Return the (X, Y) coordinate for the center point of the cell that contains the specified text.  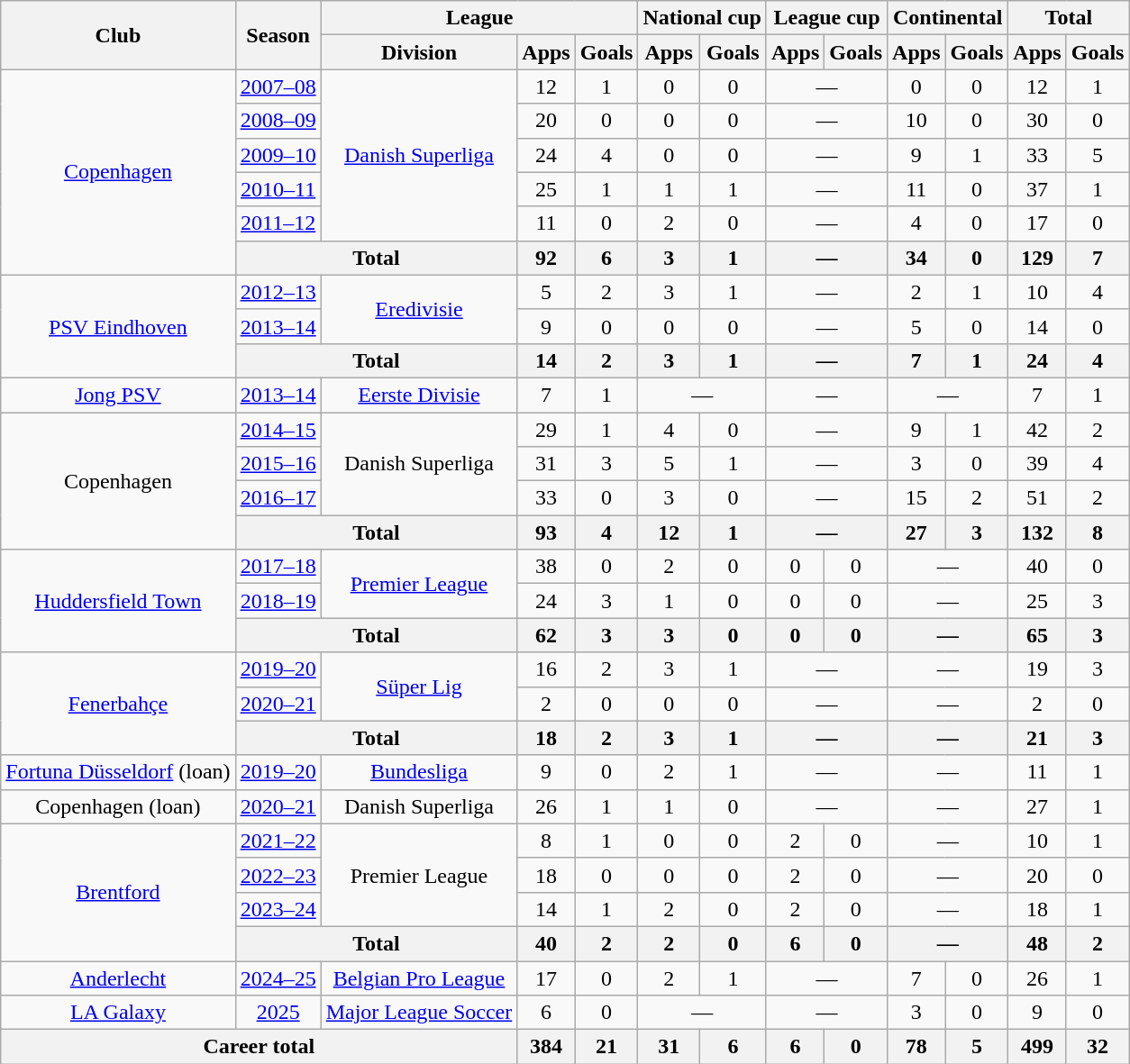
LA Galaxy (118, 1013)
2008–09 (278, 121)
2016–17 (278, 498)
93 (546, 532)
Eerste Divisie (419, 395)
Belgian Pro League (419, 978)
National cup (702, 18)
19 (1037, 669)
PSV Eindhoven (118, 326)
51 (1037, 498)
Major League Soccer (419, 1013)
39 (1037, 464)
2010–11 (278, 189)
78 (916, 1047)
2011–12 (278, 223)
League cup (826, 18)
League (479, 18)
38 (546, 567)
2024–25 (278, 978)
2018–19 (278, 601)
65 (1037, 635)
Eredivisie (419, 309)
42 (1037, 430)
Bundesliga (419, 772)
2015–16 (278, 464)
Season (278, 35)
Huddersfield Town (118, 601)
Fenerbahçe (118, 704)
15 (916, 498)
Continental (948, 18)
48 (1037, 943)
Anderlecht (118, 978)
Copenhagen (loan) (118, 806)
Jong PSV (118, 395)
2017–18 (278, 567)
499 (1037, 1047)
2021–22 (278, 841)
62 (546, 635)
Brentford (118, 892)
2023–24 (278, 909)
Career total (260, 1047)
Süper Lig (419, 687)
2025 (278, 1013)
34 (916, 258)
2012–13 (278, 292)
132 (1037, 532)
16 (546, 669)
30 (1037, 121)
2009–10 (278, 155)
Club (118, 35)
Fortuna Düsseldorf (loan) (118, 772)
384 (546, 1047)
2007–08 (278, 86)
2022–23 (278, 875)
Division (419, 52)
29 (546, 430)
2014–15 (278, 430)
92 (546, 258)
37 (1037, 189)
32 (1098, 1047)
129 (1037, 258)
